For the text-containing cell, return its midpoint in [X, Y] coordinate format. 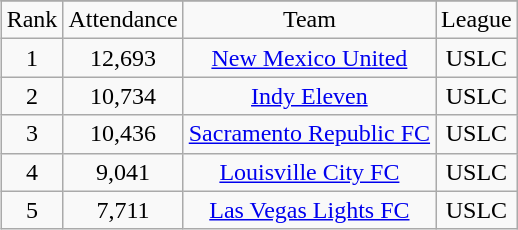
10,734 [123, 96]
Rank [32, 20]
Indy Eleven [309, 96]
7,711 [123, 210]
5 [32, 210]
3 [32, 134]
League [477, 20]
4 [32, 172]
Las Vegas Lights FC [309, 210]
12,693 [123, 58]
New Mexico United [309, 58]
Sacramento Republic FC [309, 134]
1 [32, 58]
Attendance [123, 20]
9,041 [123, 172]
Team [309, 20]
10,436 [123, 134]
2 [32, 96]
Louisville City FC [309, 172]
